Detect which cell encompasses the target text, then output its (x, y) center coordinate. 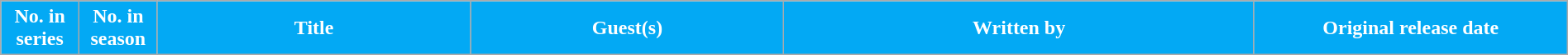
No. inseason (117, 28)
Written by (1019, 28)
Original release date (1411, 28)
No. inseries (40, 28)
Title (314, 28)
Guest(s) (627, 28)
